Provide the (X, Y) coordinate of the cell's center where the given text is located.  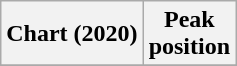
Peakposition (189, 34)
Chart (2020) (72, 34)
